Return the (X, Y) coordinate for the center point of the cell that contains the specified text.  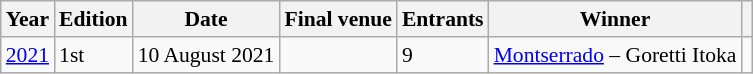
9 (443, 55)
2021 (28, 55)
Final venue (338, 19)
Montserrado – Goretti Itoka (616, 55)
Winner (616, 19)
1st (94, 55)
10 August 2021 (206, 55)
Date (206, 19)
Entrants (443, 19)
Year (28, 19)
Edition (94, 19)
